Capture the cell that displays the provided text and extract its (x, y) central coordinate. 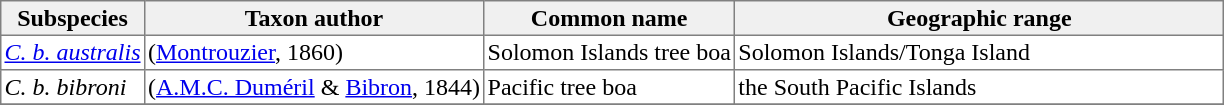
Solomon Islands tree boa (610, 52)
(A.M.C. Duméril & Bibron, 1844) (314, 87)
Geographic range (980, 18)
(Montrouzier, 1860) (314, 52)
C. b. bibroni (73, 87)
the South Pacific Islands (980, 87)
Solomon Islands/Tonga Island (980, 52)
Pacific tree boa (610, 87)
Taxon author (314, 18)
Common name (610, 18)
C. b. australis (73, 52)
Subspecies (73, 18)
